Pinpoint the cell where the given text exists, returning its [x, y] midpoint coordinate. 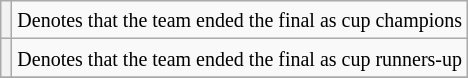
Denotes that the team ended the final as cup runners-up [240, 58]
Denotes that the team ended the final as cup champions [240, 20]
